Return the (X, Y) coordinate for the center point of the cell that contains the specified text.  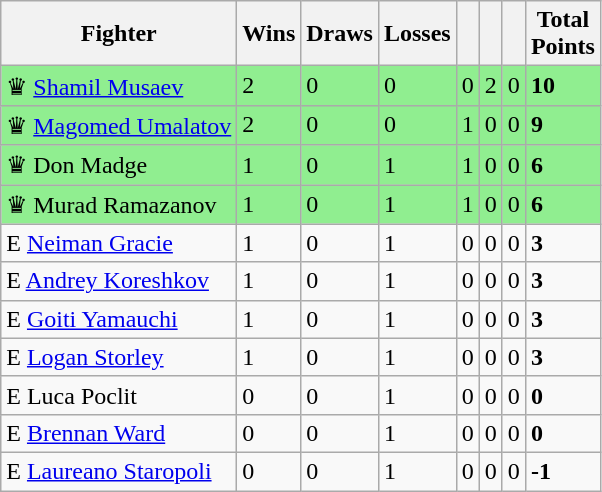
Total Points (562, 34)
♛ Don Madge (119, 165)
E Andrey Koreshkov (119, 281)
♛ Shamil Musaev (119, 86)
E Luca Poclit (119, 395)
E Laureano Staropoli (119, 471)
E Brennan Ward (119, 433)
Wins (269, 34)
E Goiti Yamauchi (119, 319)
-1 (562, 471)
9 (562, 125)
♛ Magomed Umalatov (119, 125)
E Logan Storley (119, 357)
Draws (340, 34)
Losses (417, 34)
10 (562, 86)
E Neiman Gracie (119, 243)
Fighter (119, 34)
♛ Murad Ramazanov (119, 204)
